From the cell containing the given text, extract its center point as (x, y) coordinate. 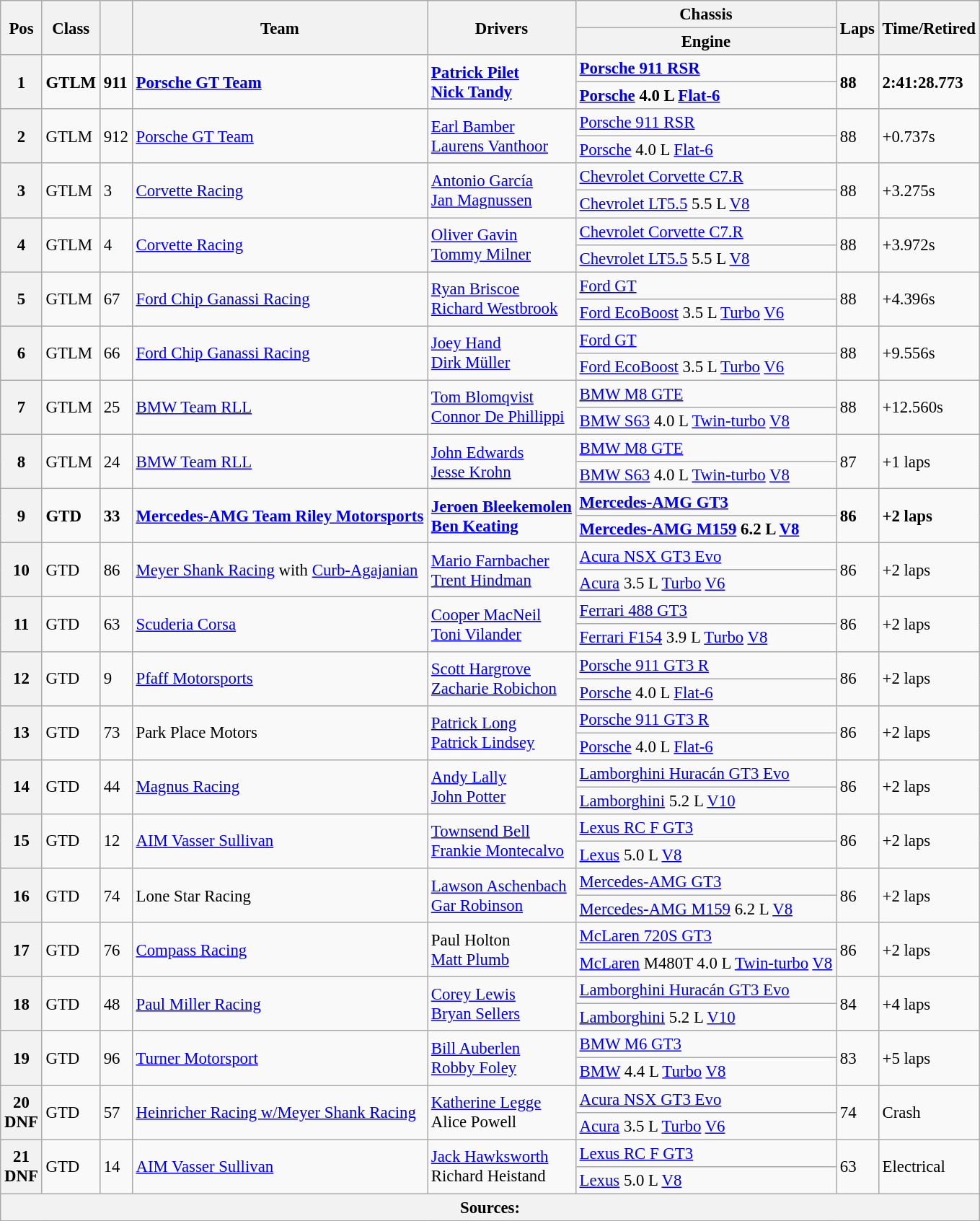
Oliver Gavin Tommy Milner (502, 245)
11 (22, 625)
BMW 4.4 L Turbo V8 (705, 1072)
Crash (929, 1112)
Scuderia Corsa (280, 625)
+12.560s (929, 407)
+3.972s (929, 245)
911 (115, 82)
+3.275s (929, 190)
McLaren 720S GT3 (705, 936)
17 (22, 949)
83 (858, 1059)
912 (115, 136)
16 (22, 896)
Lawson Aschenbach Gar Robinson (502, 896)
Pos (22, 27)
15 (22, 841)
Mercedes-AMG Team Riley Motorsports (280, 516)
96 (115, 1059)
Joey Hand Dirk Müller (502, 353)
John Edwards Jesse Krohn (502, 462)
Jeroen Bleekemolen Ben Keating (502, 516)
Class (71, 27)
2 (22, 136)
Ferrari F154 3.9 L Turbo V8 (705, 638)
20DNF (22, 1112)
Andy Lally John Potter (502, 788)
Team (280, 27)
Corey Lewis Bryan Sellers (502, 1004)
6 (22, 353)
Tom Blomqvist Connor De Phillippi (502, 407)
Electrical (929, 1167)
Chassis (705, 14)
Antonio García Jan Magnussen (502, 190)
+1 laps (929, 462)
Patrick Long Patrick Lindsey (502, 733)
Laps (858, 27)
25 (115, 407)
BMW M6 GT3 (705, 1045)
Paul Holton Matt Plumb (502, 949)
Meyer Shank Racing with Curb-Agajanian (280, 570)
48 (115, 1004)
Engine (705, 42)
18 (22, 1004)
19 (22, 1059)
Paul Miller Racing (280, 1004)
7 (22, 407)
Magnus Racing (280, 788)
+4.396s (929, 299)
10 (22, 570)
67 (115, 299)
Sources: (490, 1207)
57 (115, 1112)
Ferrari 488 GT3 (705, 611)
Mario Farnbacher Trent Hindman (502, 570)
Townsend Bell Frankie Montecalvo (502, 841)
Katherine Legge Alice Powell (502, 1112)
Compass Racing (280, 949)
1 (22, 82)
Turner Motorsport (280, 1059)
+5 laps (929, 1059)
+9.556s (929, 353)
Cooper MacNeil Toni Vilander (502, 625)
Time/Retired (929, 27)
24 (115, 462)
21DNF (22, 1167)
Jack Hawksworth Richard Heistand (502, 1167)
8 (22, 462)
Ryan Briscoe Richard Westbrook (502, 299)
33 (115, 516)
Park Place Motors (280, 733)
87 (858, 462)
Scott Hargrove Zacharie Robichon (502, 678)
McLaren M480T 4.0 L Twin-turbo V8 (705, 964)
+0.737s (929, 136)
13 (22, 733)
Bill Auberlen Robby Foley (502, 1059)
Patrick Pilet Nick Tandy (502, 82)
Lone Star Racing (280, 896)
66 (115, 353)
5 (22, 299)
73 (115, 733)
Heinricher Racing w/Meyer Shank Racing (280, 1112)
Drivers (502, 27)
+4 laps (929, 1004)
Pfaff Motorsports (280, 678)
Earl Bamber Laurens Vanthoor (502, 136)
44 (115, 788)
84 (858, 1004)
2:41:28.773 (929, 82)
76 (115, 949)
